Extract the [X, Y] coordinate from the center of the cell holding the provided text.  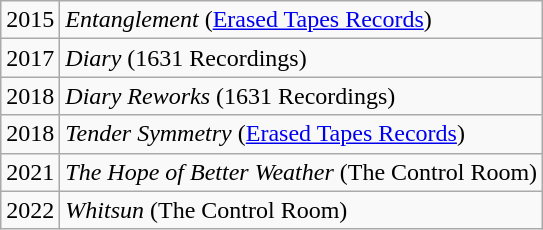
Diary (1631 Recordings) [302, 58]
Whitsun (The Control Room) [302, 210]
2017 [30, 58]
Tender Symmetry (Erased Tapes Records) [302, 134]
Entanglement (Erased Tapes Records) [302, 20]
2015 [30, 20]
The Hope of Better Weather (The Control Room) [302, 172]
2022 [30, 210]
2021 [30, 172]
Diary Reworks (1631 Recordings) [302, 96]
